Return the (x, y) coordinate for the center point of the cell that contains the specified text.  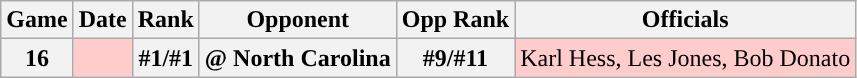
Game (37, 20)
16 (37, 58)
Date (102, 20)
Opp Rank (455, 20)
#1/#1 (166, 58)
Opponent (298, 20)
@ North Carolina (298, 58)
Karl Hess, Les Jones, Bob Donato (686, 58)
Rank (166, 20)
#9/#11 (455, 58)
Officials (686, 20)
